Provide the [X, Y] coordinate of the cell's center where the given text is located.  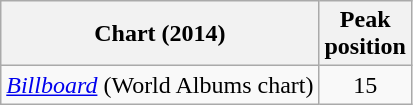
Peakposition [365, 34]
Billboard (World Albums chart) [160, 85]
15 [365, 85]
Chart (2014) [160, 34]
